Pinpoint the cell where the given text exists, returning its [x, y] midpoint coordinate. 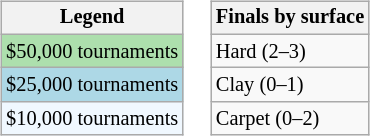
$25,000 tournaments [92, 85]
$10,000 tournaments [92, 119]
Carpet (0–2) [290, 119]
Clay (0–1) [290, 85]
Hard (2–3) [290, 51]
Finals by surface [290, 18]
$50,000 tournaments [92, 51]
Legend [92, 18]
